Extract the (x, y) coordinate from the center of the cell holding the provided text.  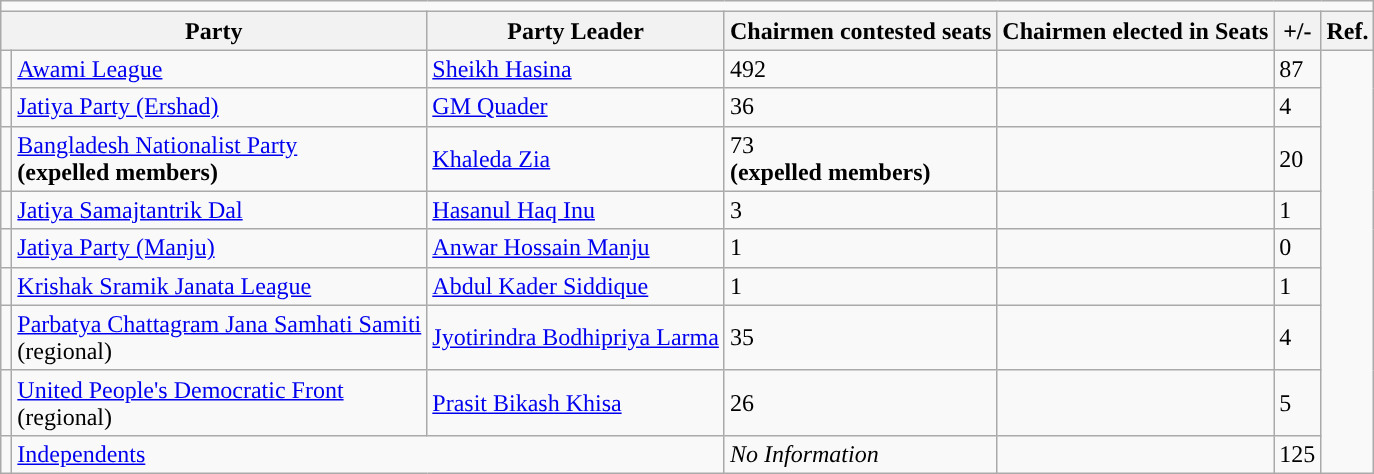
Ref. (1348, 31)
Party (214, 31)
20 (1298, 158)
87 (1298, 69)
+/- (1298, 31)
Parbatya Chattagram Jana Samhati Samiti(regional) (220, 338)
Hasanul Haq Inu (576, 210)
Independents (368, 454)
35 (860, 338)
Prasit Bikash Khisa (576, 402)
Party Leader (576, 31)
36 (860, 107)
125 (1298, 454)
Anwar Hossain Manju (576, 248)
No Information (860, 454)
United People's Democratic Front(regional) (220, 402)
26 (860, 402)
73(expelled members) (860, 158)
492 (860, 69)
Jyotirindra Bodhipriya Larma (576, 338)
Sheikh Hasina (576, 69)
Jatiya Party (Manju) (220, 248)
5 (1298, 402)
Jatiya Samajtantrik Dal (220, 210)
Krishak Sramik Janata League (220, 286)
Awami League (220, 69)
Abdul Kader Siddique (576, 286)
0 (1298, 248)
Khaleda Zia (576, 158)
Jatiya Party (Ershad) (220, 107)
GM Quader (576, 107)
Chairmen contested seats (860, 31)
Bangladesh Nationalist Party(expelled members) (220, 158)
Chairmen elected in Seats (1136, 31)
3 (860, 210)
